Locate the cell with the specified text and output its [x, y] center coordinate. 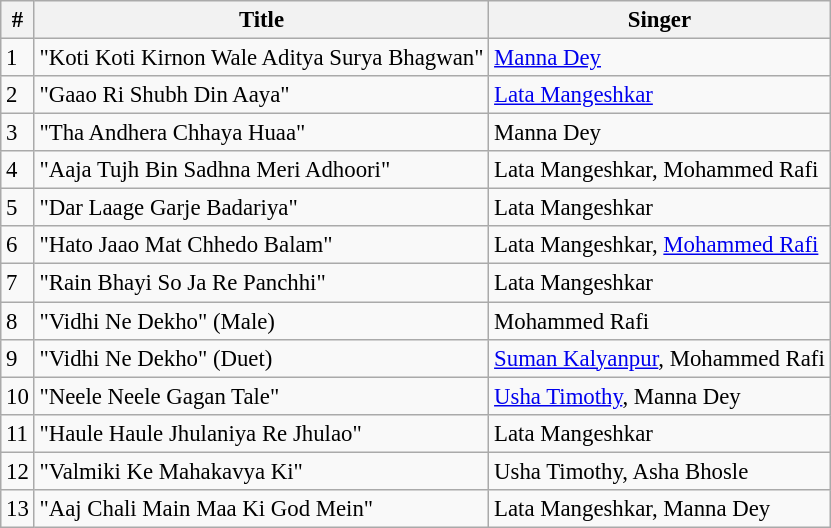
Mohammed Rafi [660, 321]
"Koti Koti Kirnon Wale Aditya Surya Bhagwan" [262, 58]
5 [18, 208]
"Rain Bhayi So Ja Re Panchhi" [262, 283]
7 [18, 283]
9 [18, 358]
"Hato Jaao Mat Chhedo Balam" [262, 245]
1 [18, 58]
"Vidhi Ne Dekho" (Duet) [262, 358]
Usha Timothy, Manna Dey [660, 396]
"Tha Andhera Chhaya Huaa" [262, 133]
10 [18, 396]
4 [18, 170]
"Gaao Ri Shubh Din Aaya" [262, 95]
6 [18, 245]
12 [18, 471]
"Vidhi Ne Dekho" (Male) [262, 321]
8 [18, 321]
"Dar Laage Garje Badariya" [262, 208]
Lata Mangeshkar, Manna Dey [660, 509]
3 [18, 133]
"Aaja Tujh Bin Sadhna Meri Adhoori" [262, 170]
"Neele Neele Gagan Tale" [262, 396]
Singer [660, 20]
Suman Kalyanpur, Mohammed Rafi [660, 358]
2 [18, 95]
Title [262, 20]
"Valmiki Ke Mahakavya Ki" [262, 471]
# [18, 20]
Usha Timothy, Asha Bhosle [660, 471]
"Haule Haule Jhulaniya Re Jhulao" [262, 433]
11 [18, 433]
13 [18, 509]
"Aaj Chali Main Maa Ki God Mein" [262, 509]
